Search for the cell housing the specified text and yield its [X, Y] center coordinate. 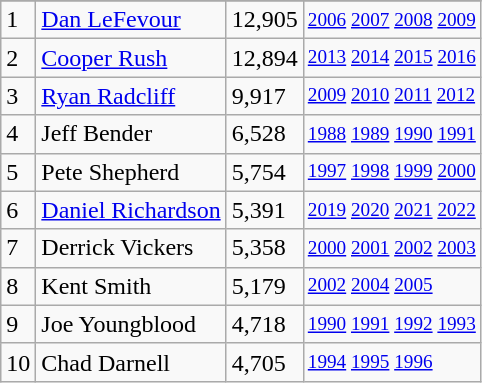
2006 2007 2008 2009 [392, 20]
6 [18, 210]
5,358 [264, 248]
12,905 [264, 20]
1990 1991 1992 1993 [392, 324]
5 [18, 172]
Ryan Radcliff [131, 96]
1997 1998 1999 2000 [392, 172]
5,179 [264, 286]
5,754 [264, 172]
Pete Shepherd [131, 172]
7 [18, 248]
6,528 [264, 134]
2013 2014 2015 2016 [392, 58]
Daniel Richardson [131, 210]
9 [18, 324]
Jeff Bender [131, 134]
Cooper Rush [131, 58]
Derrick Vickers [131, 248]
Dan LeFevour [131, 20]
Joe Youngblood [131, 324]
3 [18, 96]
4,718 [264, 324]
Kent Smith [131, 286]
2009 2010 2011 2012 [392, 96]
4,705 [264, 362]
2002 2004 2005 [392, 286]
10 [18, 362]
2000 2001 2002 2003 [392, 248]
1 [18, 20]
2 [18, 58]
12,894 [264, 58]
9,917 [264, 96]
1994 1995 1996 [392, 362]
Chad Darnell [131, 362]
1988 1989 1990 1991 [392, 134]
5,391 [264, 210]
8 [18, 286]
2019 2020 2021 2022 [392, 210]
4 [18, 134]
